Return (x, y) of the center of cell containing provided text 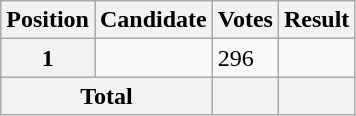
1 (48, 58)
Total (107, 96)
Votes (245, 20)
Result (316, 20)
296 (245, 58)
Position (48, 20)
Candidate (153, 20)
